Identify which cell holds the provided text, then report its [X, Y] central coordinate. 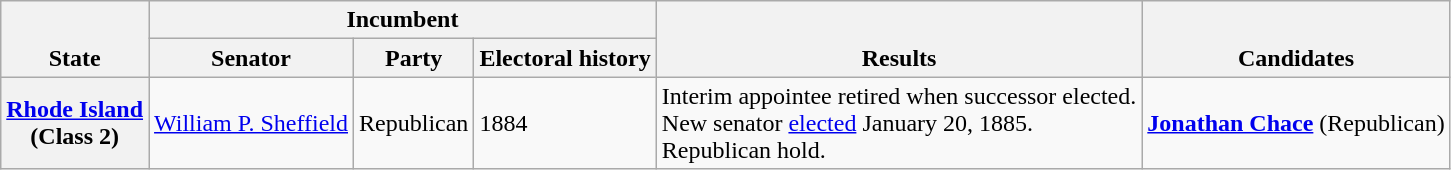
Party [414, 58]
Electoral history [565, 58]
Incumbent [403, 20]
Rhode Island(Class 2) [75, 123]
Jonathan Chace (Republican) [1296, 123]
State [75, 39]
1884 [565, 123]
Results [899, 39]
Senator [252, 58]
Candidates [1296, 39]
Republican [414, 123]
Interim appointee retired when successor elected.New senator elected January 20, 1885.Republican hold. [899, 123]
William P. Sheffield [252, 123]
